Provide the (x, y) coordinate of the cell's center where the given text is located.  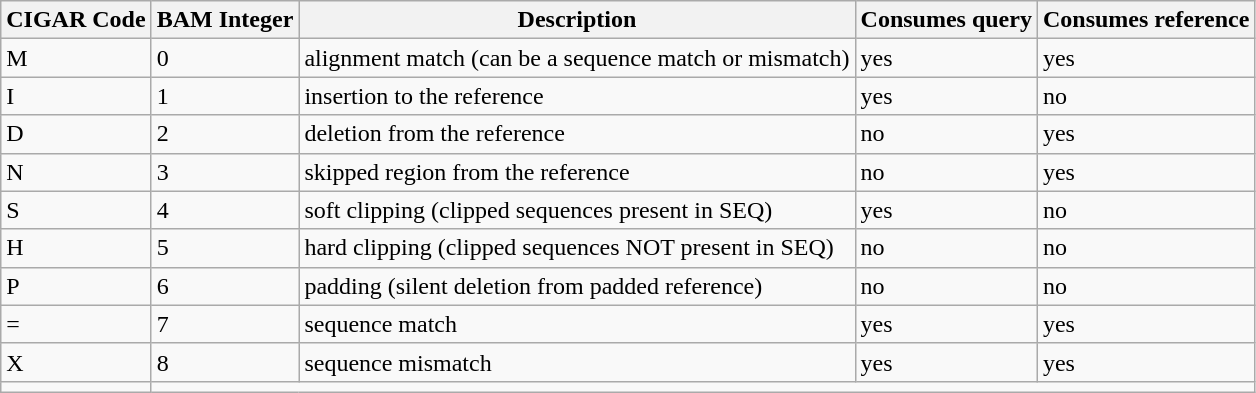
= (76, 324)
M (76, 58)
1 (225, 96)
Consumes query (946, 20)
BAM Integer (225, 20)
alignment match (can be a sequence match or mismatch) (577, 58)
7 (225, 324)
6 (225, 286)
skipped region from the reference (577, 172)
Description (577, 20)
X (76, 362)
deletion from the reference (577, 134)
H (76, 248)
3 (225, 172)
Consumes reference (1146, 20)
8 (225, 362)
hard clipping (clipped sequences NOT present in SEQ) (577, 248)
sequence mismatch (577, 362)
insertion to the reference (577, 96)
soft clipping (clipped sequences present in SEQ) (577, 210)
sequence match (577, 324)
0 (225, 58)
4 (225, 210)
padding (silent deletion from padded reference) (577, 286)
D (76, 134)
2 (225, 134)
P (76, 286)
I (76, 96)
N (76, 172)
S (76, 210)
CIGAR Code (76, 20)
5 (225, 248)
